Capture the cell that displays the provided text and extract its (X, Y) central coordinate. 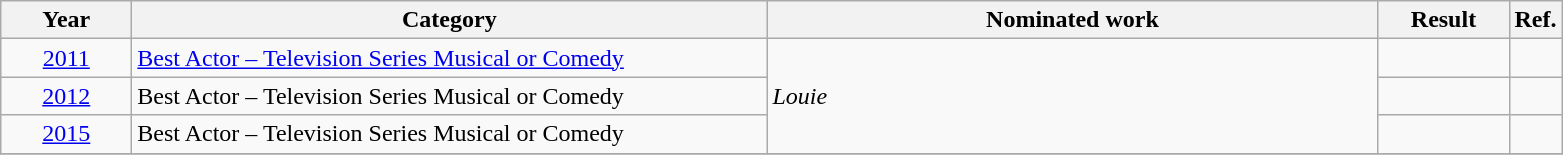
2015 (66, 134)
2012 (66, 96)
Year (66, 20)
Result (1444, 20)
Nominated work (1072, 20)
Ref. (1536, 20)
Category (450, 20)
Louie (1072, 96)
2011 (66, 58)
